Capture the cell that displays the provided text and extract its (X, Y) central coordinate. 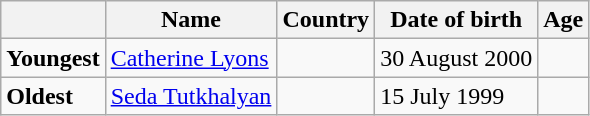
30 August 2000 (456, 58)
Oldest (53, 96)
Name (191, 20)
Catherine Lyons (191, 58)
Country (326, 20)
Youngest (53, 58)
Date of birth (456, 20)
Seda Tutkhalyan (191, 96)
15 July 1999 (456, 96)
Age (564, 20)
